Capture the cell that displays the provided text and extract its [x, y] central coordinate. 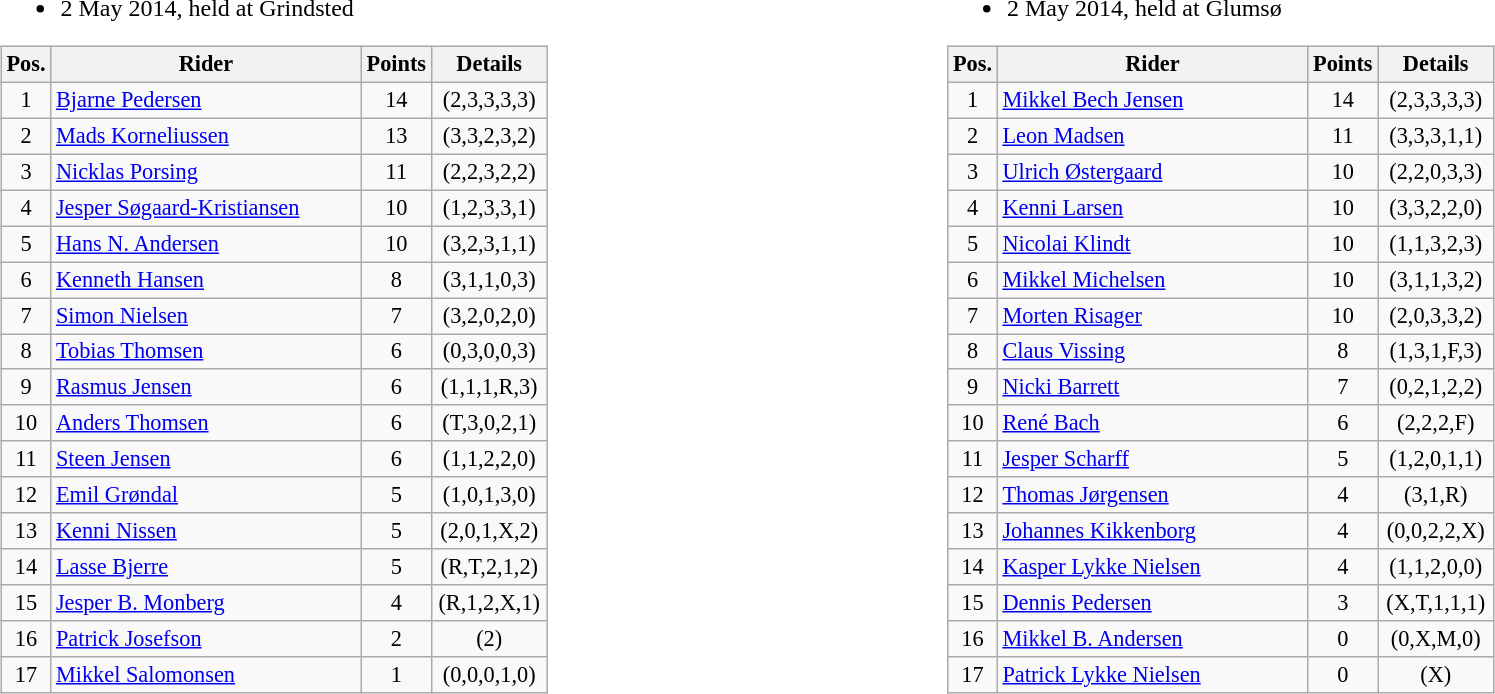
Jesper Scharff [1152, 459]
(3,1,1,0,3) [490, 280]
(1,2,3,3,1) [490, 208]
(R,T,2,1,2) [490, 567]
Patrick Lykke Nielsen [1152, 675]
Nicklas Porsing [206, 172]
Kenni Nissen [206, 531]
(X) [1436, 675]
(1,3,1,F,3) [1436, 352]
Lasse Bjerre [206, 567]
(2,0,3,3,2) [1436, 316]
(3,1,R) [1436, 495]
(0,0,0,1,0) [490, 675]
Johannes Kikkenborg [1152, 531]
(2,2,0,3,3) [1436, 172]
(2,2,2,F) [1436, 423]
Kenneth Hansen [206, 280]
Steen Jensen [206, 459]
(0,0,2,2,X) [1436, 531]
(1,1,2,2,0) [490, 459]
(1,1,1,R,3) [490, 387]
(1,1,3,2,3) [1436, 244]
Simon Nielsen [206, 316]
(2,0,1,X,2) [490, 531]
Claus Vissing [1152, 352]
Rasmus Jensen [206, 387]
Hans N. Andersen [206, 244]
Tobias Thomsen [206, 352]
Jesper Søgaard-Kristiansen [206, 208]
(0,3,0,0,3) [490, 352]
Thomas Jørgensen [1152, 495]
(0,2,1,2,2) [1436, 387]
Mikkel B. Andersen [1152, 639]
(1,1,2,0,0) [1436, 567]
René Bach [1152, 423]
Mads Korneliussen [206, 136]
Ulrich Østergaard [1152, 172]
Dennis Pedersen [1152, 603]
Patrick Josefson [206, 639]
(3,1,1,3,2) [1436, 280]
Morten Risager [1152, 316]
(3,3,3,1,1) [1436, 136]
(3,3,2,3,2) [490, 136]
Mikkel Salomonsen [206, 675]
(0,X,M,0) [1436, 639]
Nicki Barrett [1152, 387]
(3,2,3,1,1) [490, 244]
(3,2,0,2,0) [490, 316]
(1,2,0,1,1) [1436, 459]
(X,T,1,1,1) [1436, 603]
Leon Madsen [1152, 136]
(2,2,3,2,2) [490, 172]
Bjarne Pedersen [206, 100]
Jesper B. Monberg [206, 603]
Kenni Larsen [1152, 208]
(T,3,0,2,1) [490, 423]
(1,0,1,3,0) [490, 495]
Mikkel Bech Jensen [1152, 100]
(R,1,2,X,1) [490, 603]
(2) [490, 639]
Anders Thomsen [206, 423]
Mikkel Michelsen [1152, 280]
Emil Grøndal [206, 495]
Kasper Lykke Nielsen [1152, 567]
(3,3,2,2,0) [1436, 208]
Nicolai Klindt [1152, 244]
